Return the (x, y) coordinate for the center point of the cell that contains the specified text.  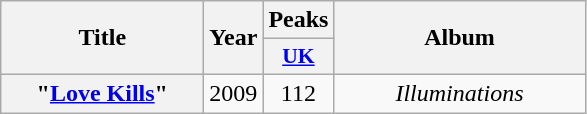
UK (298, 57)
Peaks (298, 20)
112 (298, 93)
Album (460, 38)
"Love Kills" (102, 93)
Year (234, 38)
Illuminations (460, 93)
2009 (234, 93)
Title (102, 38)
